Determine the (x, y) coordinate at the center of the cell enclosing the given text.  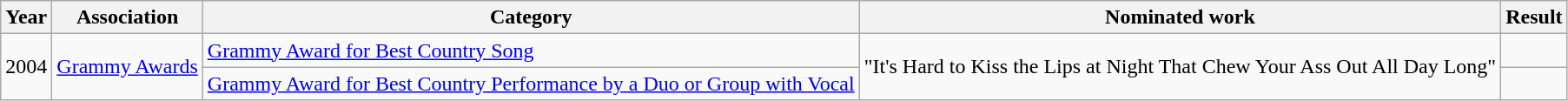
Result (1534, 17)
Grammy Awards (128, 67)
Category (531, 17)
2004 (26, 67)
Nominated work (1180, 17)
"It's Hard to Kiss the Lips at Night That Chew Your Ass Out All Day Long" (1180, 67)
Year (26, 17)
Grammy Award for Best Country Performance by a Duo or Group with Vocal (531, 84)
Grammy Award for Best Country Song (531, 50)
Association (128, 17)
